Output the [X, Y] coordinate of the center of the cell containing the given text.  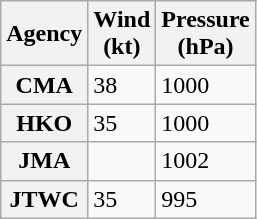
38 [122, 85]
HKO [44, 123]
Agency [44, 34]
Wind(kt) [122, 34]
CMA [44, 85]
JMA [44, 161]
1002 [206, 161]
Pressure(hPa) [206, 34]
JTWC [44, 199]
995 [206, 199]
